For the text-containing cell, return its midpoint in (x, y) coordinate format. 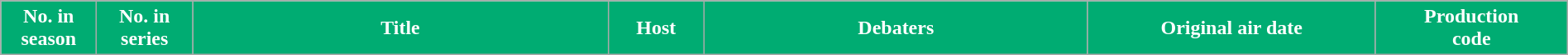
Host (656, 28)
Debaters (896, 28)
Title (400, 28)
Productioncode (1471, 28)
Original air date (1231, 28)
No. inseries (145, 28)
No. inseason (49, 28)
